Detect which cell encompasses the target text, then output its (x, y) center coordinate. 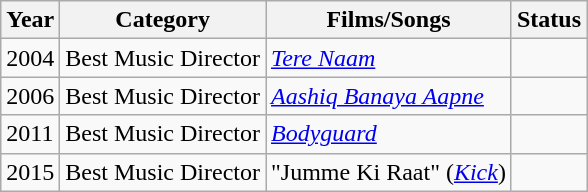
Films/Songs (389, 20)
Category (163, 20)
2015 (30, 172)
Bodyguard (389, 134)
Tere Naam (389, 58)
2011 (30, 134)
Status (548, 20)
Aashiq Banaya Aapne (389, 96)
Year (30, 20)
2004 (30, 58)
"Jumme Ki Raat" (Kick) (389, 172)
2006 (30, 96)
